Return [X, Y] of the center of cell containing provided text 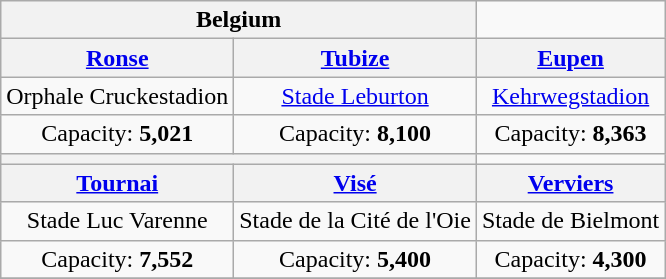
Capacity: 7,552 [118, 259]
Orphale Cruckestadion [118, 96]
Belgium [239, 20]
Capacity: 8,100 [356, 134]
Kehrwegstadion [570, 96]
Verviers [570, 183]
Visé [356, 183]
Tournai [118, 183]
Stade de la Cité de l'Oie [356, 221]
Stade de Bielmont [570, 221]
Stade Leburton [356, 96]
Capacity: 8,363 [570, 134]
Stade Luc Varenne [118, 221]
Tubize [356, 58]
Capacity: 4,300 [570, 259]
Capacity: 5,400 [356, 259]
Eupen [570, 58]
Ronse [118, 58]
Capacity: 5,021 [118, 134]
